Locate the cell with the specified text and output its (X, Y) center coordinate. 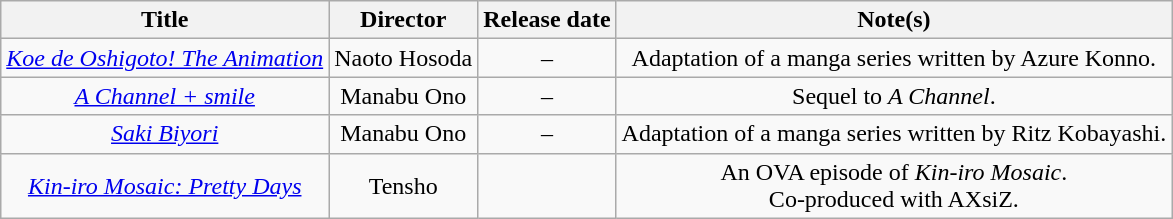
Director (404, 20)
Saki Biyori (165, 134)
Adaptation of a manga series written by Ritz Kobayashi. (894, 134)
An OVA episode of Kin-iro Mosaic. Co-produced with AXsiZ. (894, 186)
Release date (547, 20)
Note(s) (894, 20)
A Channel + smile (165, 96)
Naoto Hosoda (404, 58)
Tensho (404, 186)
Koe de Oshigoto! The Animation (165, 58)
Adaptation of a manga series written by Azure Konno. (894, 58)
Sequel to A Channel. (894, 96)
Title (165, 20)
Kin-iro Mosaic: Pretty Days (165, 186)
